Provide the (X, Y) coordinate of the cell's center where the given text is located.  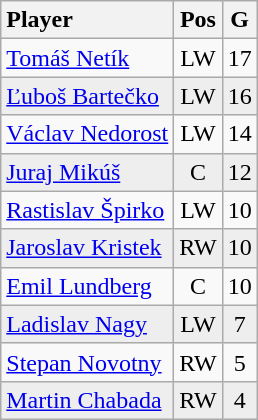
5 (240, 362)
17 (240, 58)
Václav Nedorost (88, 134)
Emil Lundberg (88, 286)
Stepan Novotny (88, 362)
Jaroslav Kristek (88, 248)
Rastislav Špirko (88, 210)
12 (240, 172)
14 (240, 134)
Tomáš Netík (88, 58)
Martin Chabada (88, 400)
Ľuboš Bartečko (88, 96)
16 (240, 96)
G (240, 20)
4 (240, 400)
Ladislav Nagy (88, 324)
Pos (198, 20)
Player (88, 20)
7 (240, 324)
Juraj Mikúš (88, 172)
